Output the (x, y) coordinate of the center of the cell containing the given text.  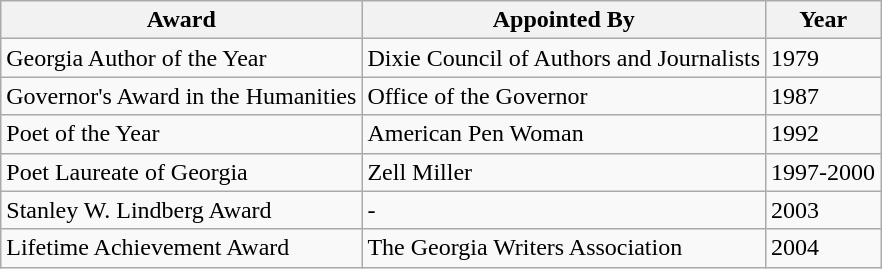
Poet of the Year (182, 134)
2004 (824, 248)
Year (824, 20)
1992 (824, 134)
Poet Laureate of Georgia (182, 172)
American Pen Woman (564, 134)
Stanley W. Lindberg Award (182, 210)
Office of the Governor (564, 96)
Appointed By (564, 20)
- (564, 210)
1979 (824, 58)
1997-2000 (824, 172)
Governor's Award in the Humanities (182, 96)
Award (182, 20)
Dixie Council of Authors and Journalists (564, 58)
2003 (824, 210)
Zell Miller (564, 172)
1987 (824, 96)
The Georgia Writers Association (564, 248)
Lifetime Achievement Award (182, 248)
Georgia Author of the Year (182, 58)
